Search for the cell housing the specified text and yield its [x, y] center coordinate. 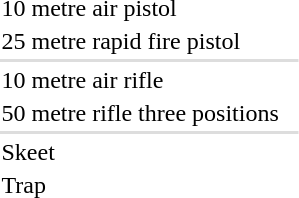
Skeet [140, 152]
25 metre rapid fire pistol [140, 41]
10 metre air rifle [140, 80]
50 metre rifle three positions [140, 113]
